Locate the cell with the specified text and output its [x, y] center coordinate. 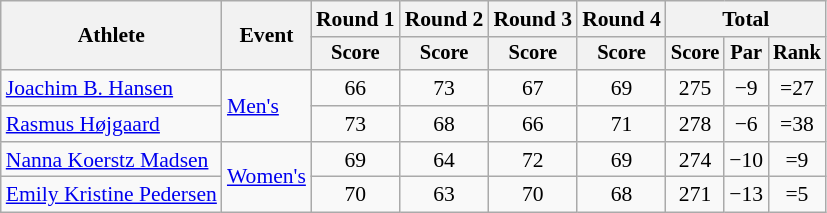
=9 [797, 160]
Men's [266, 106]
Round 3 [532, 19]
67 [532, 88]
Rasmus Højgaard [112, 124]
Round 2 [444, 19]
=5 [797, 195]
274 [695, 160]
Athlete [112, 36]
Joachim B. Hansen [112, 88]
Event [266, 36]
Nanna Koerstz Madsen [112, 160]
278 [695, 124]
Women's [266, 178]
Total [746, 19]
Rank [797, 54]
275 [695, 88]
=38 [797, 124]
Round 1 [356, 19]
−10 [746, 160]
Emily Kristine Pedersen [112, 195]
64 [444, 160]
Par [746, 54]
Round 4 [622, 19]
−9 [746, 88]
72 [532, 160]
71 [622, 124]
−13 [746, 195]
=27 [797, 88]
−6 [746, 124]
63 [444, 195]
271 [695, 195]
